Return (X, Y) of the center of cell containing provided text 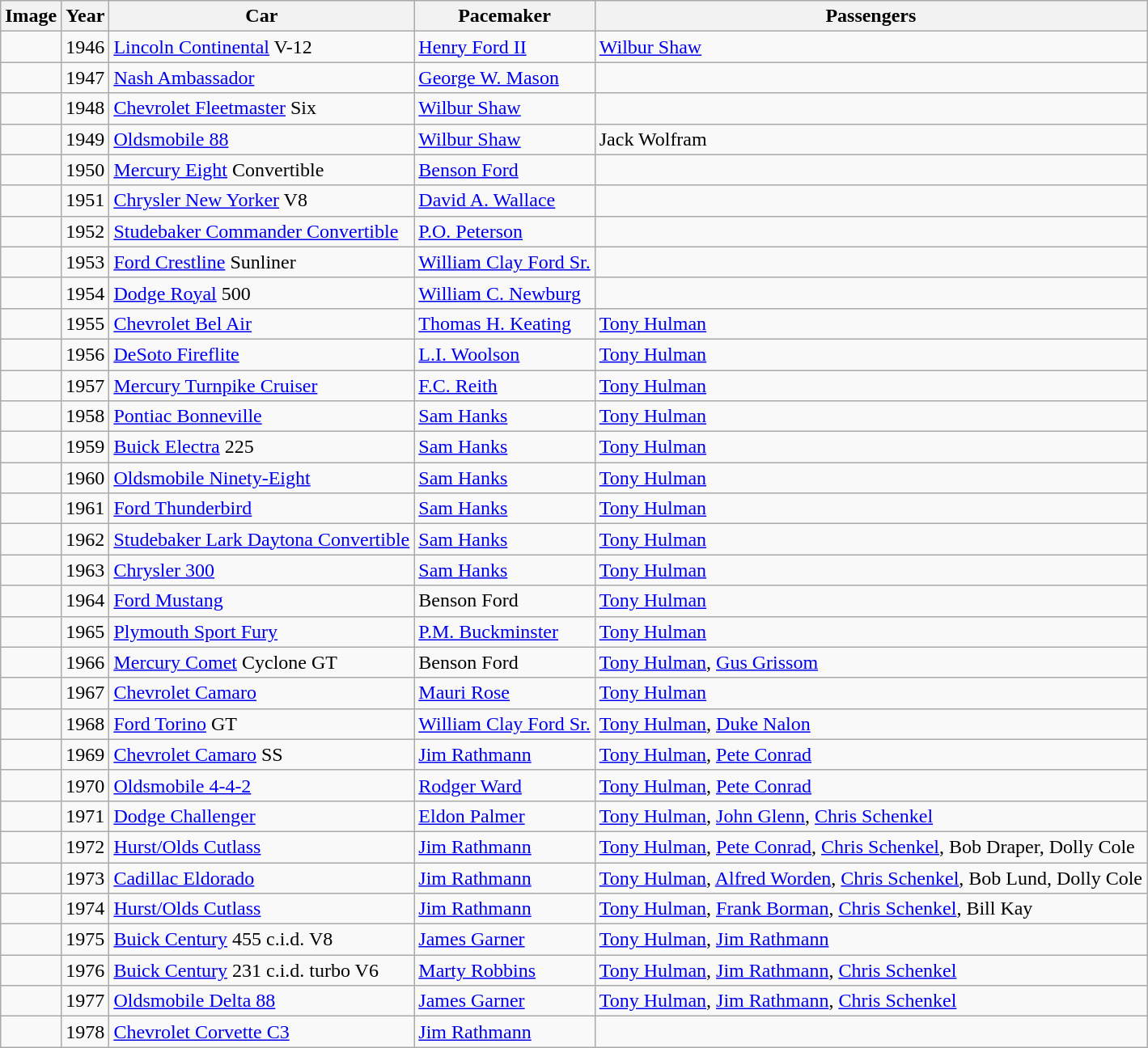
1975 (86, 940)
1961 (86, 509)
Studebaker Commander Convertible (262, 231)
Nash Ambassador (262, 78)
Mercury Turnpike Cruiser (262, 386)
1978 (86, 1032)
1964 (86, 601)
1974 (86, 909)
P.M. Buckminster (505, 632)
Eldon Palmer (505, 816)
Oldsmobile 88 (262, 139)
1956 (86, 354)
1970 (86, 785)
Pacemaker (505, 16)
Chevrolet Camaro SS (262, 754)
1977 (86, 1001)
Lincoln Continental V-12 (262, 47)
1946 (86, 47)
Tony Hulman, Duke Nalon (871, 724)
Car (262, 16)
1960 (86, 478)
Ford Thunderbird (262, 509)
1969 (86, 754)
1959 (86, 447)
Mercury Eight Convertible (262, 170)
Oldsmobile 4-4-2 (262, 785)
Dodge Challenger (262, 816)
1953 (86, 262)
Dodge Royal 500 (262, 293)
1955 (86, 323)
1957 (86, 386)
Passengers (871, 16)
Studebaker Lark Daytona Convertible (262, 539)
Jack Wolfram (871, 139)
Ford Mustang (262, 601)
1948 (86, 108)
Tony Hulman, John Glenn, Chris Schenkel (871, 816)
1967 (86, 693)
P.O. Peterson (505, 231)
Pontiac Bonneville (262, 416)
Buick Electra 225 (262, 447)
Chevrolet Corvette C3 (262, 1032)
Ford Torino GT (262, 724)
George W. Mason (505, 78)
DeSoto Fireflite (262, 354)
Cadillac Eldorado (262, 877)
1954 (86, 293)
Rodger Ward (505, 785)
Oldsmobile Delta 88 (262, 1001)
Henry Ford II (505, 47)
1968 (86, 724)
Image (31, 16)
Ford Crestline Sunliner (262, 262)
1973 (86, 877)
Buick Century 231 c.i.d. turbo V6 (262, 970)
Chrysler New Yorker V8 (262, 201)
1976 (86, 970)
Marty Robbins (505, 970)
1965 (86, 632)
Tony Hulman, Frank Borman, Chris Schenkel, Bill Kay (871, 909)
1958 (86, 416)
Mauri Rose (505, 693)
Mercury Comet Cyclone GT (262, 662)
Plymouth Sport Fury (262, 632)
David A. Wallace (505, 201)
1972 (86, 847)
Tony Hulman, Jim Rathmann (871, 940)
1950 (86, 170)
1966 (86, 662)
William C. Newburg (505, 293)
Year (86, 16)
1971 (86, 816)
1947 (86, 78)
1963 (86, 570)
F.C. Reith (505, 386)
Chrysler 300 (262, 570)
1951 (86, 201)
L.I. Woolson (505, 354)
Tony Hulman, Alfred Worden, Chris Schenkel, Bob Lund, Dolly Cole (871, 877)
1952 (86, 231)
Buick Century 455 c.i.d. V8 (262, 940)
Chevrolet Bel Air (262, 323)
Tony Hulman, Pete Conrad, Chris Schenkel, Bob Draper, Dolly Cole (871, 847)
Thomas H. Keating (505, 323)
Chevrolet Camaro (262, 693)
Chevrolet Fleetmaster Six (262, 108)
Oldsmobile Ninety-Eight (262, 478)
1949 (86, 139)
1962 (86, 539)
Tony Hulman, Gus Grissom (871, 662)
